Provide the [x, y] coordinate of the cell's center where the given text is located.  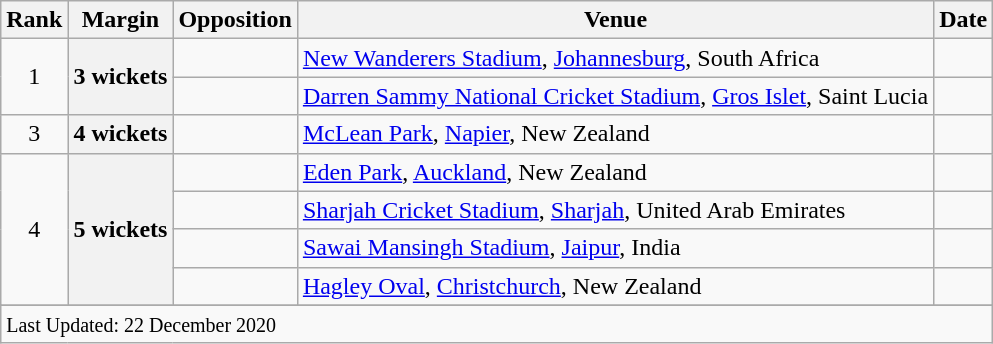
Rank [34, 20]
3 wickets [120, 77]
Opposition [235, 20]
Last Updated: 22 December 2020 [497, 324]
Sharjah Cricket Stadium, Sharjah, United Arab Emirates [615, 210]
4 wickets [120, 134]
Eden Park, Auckland, New Zealand [615, 172]
4 [34, 229]
Darren Sammy National Cricket Stadium, Gros Islet, Saint Lucia [615, 96]
McLean Park, Napier, New Zealand [615, 134]
Date [964, 20]
Venue [615, 20]
Hagley Oval, Christchurch, New Zealand [615, 286]
5 wickets [120, 229]
Sawai Mansingh Stadium, Jaipur, India [615, 248]
New Wanderers Stadium, Johannesburg, South Africa [615, 58]
Margin [120, 20]
3 [34, 134]
1 [34, 77]
